Detect which cell encompasses the target text, then output its [x, y] center coordinate. 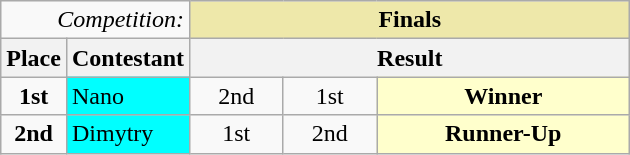
Competition: [96, 20]
Runner-Up [504, 134]
Finals [410, 20]
Nano [128, 96]
Result [410, 58]
Place [34, 58]
Dimytry [128, 134]
Winner [504, 96]
Contestant [128, 58]
